Pinpoint the cell where the given text exists, returning its (x, y) midpoint coordinate. 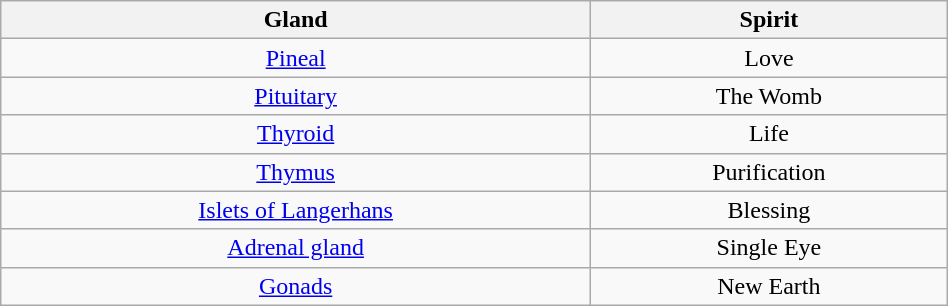
The Womb (770, 96)
Thyroid (296, 134)
Gonads (296, 286)
Thymus (296, 172)
Single Eye (770, 248)
Love (770, 58)
Purification (770, 172)
Adrenal gland (296, 248)
Gland (296, 20)
Blessing (770, 210)
Life (770, 134)
Pituitary (296, 96)
Islets of Langerhans (296, 210)
Spirit (770, 20)
New Earth (770, 286)
Pineal (296, 58)
